Provide the (x, y) coordinate of the cell's center where the given text is located.  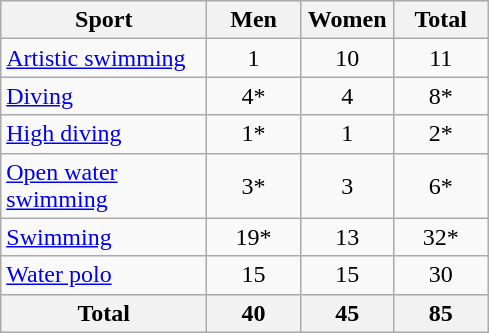
19* (254, 237)
1* (254, 134)
Swimming (104, 237)
3 (347, 186)
2* (441, 134)
6* (441, 186)
10 (347, 58)
45 (347, 313)
Men (254, 20)
30 (441, 275)
8* (441, 96)
Sport (104, 20)
Open water swimming (104, 186)
13 (347, 237)
Diving (104, 96)
4* (254, 96)
11 (441, 58)
Artistic swimming (104, 58)
Water polo (104, 275)
3* (254, 186)
Women (347, 20)
4 (347, 96)
85 (441, 313)
40 (254, 313)
32* (441, 237)
High diving (104, 134)
